Return the (X, Y) coordinate for the center point of the cell that contains the specified text.  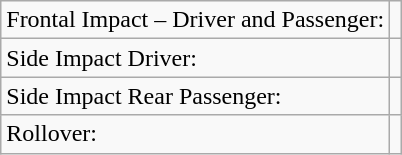
Rollover: (196, 134)
Frontal Impact – Driver and Passenger: (196, 20)
Side Impact Rear Passenger: (196, 96)
Side Impact Driver: (196, 58)
